Detect which cell encompasses the target text, then output its (X, Y) center coordinate. 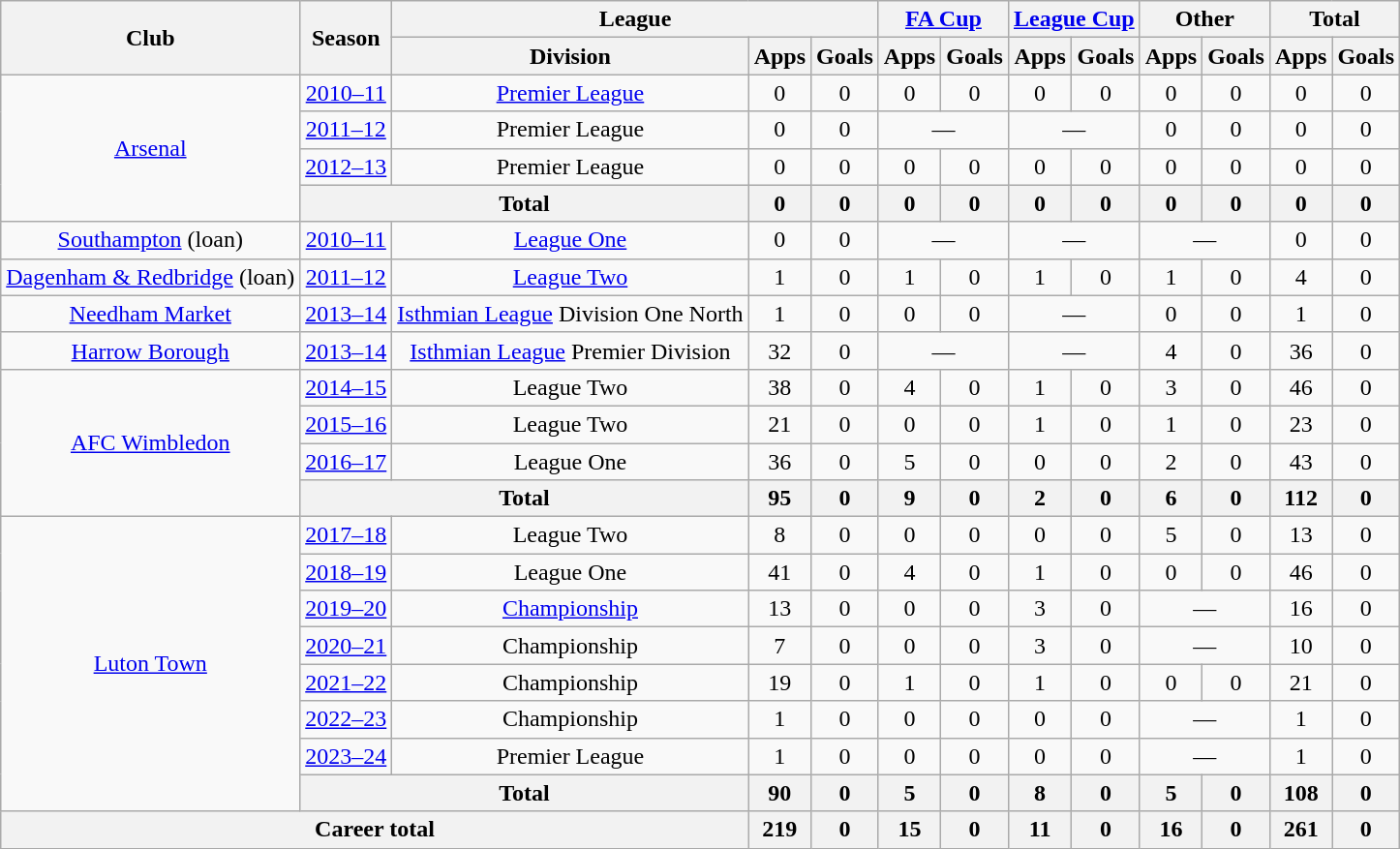
Arsenal (151, 148)
Isthmian League Premier Division (570, 350)
Club (151, 38)
AFC Wimbledon (151, 442)
2016–17 (347, 462)
15 (909, 830)
Harrow Borough (151, 350)
Season (347, 38)
2019–20 (347, 609)
43 (1300, 462)
Luton Town (151, 664)
2017–18 (347, 535)
2018–19 (347, 572)
23 (1300, 424)
2023–24 (347, 756)
2012–13 (347, 167)
League (635, 19)
90 (779, 793)
112 (1300, 499)
Needham Market (151, 314)
9 (909, 499)
Dagenham & Redbridge (loan) (151, 277)
Southampton (loan) (151, 240)
League Cup (1074, 19)
219 (779, 830)
2015–16 (347, 424)
Career total (375, 830)
2021–22 (347, 682)
2020–21 (347, 646)
38 (779, 387)
Isthmian League Division One North (570, 314)
10 (1300, 646)
2022–23 (347, 719)
Division (570, 56)
2014–15 (347, 387)
41 (779, 572)
19 (779, 682)
11 (1040, 830)
Other (1204, 19)
6 (1171, 499)
7 (779, 646)
32 (779, 350)
95 (779, 499)
108 (1300, 793)
FA Cup (943, 19)
261 (1300, 830)
